Find where the given text appears and provide that cell's center as (X, Y) coordinate. 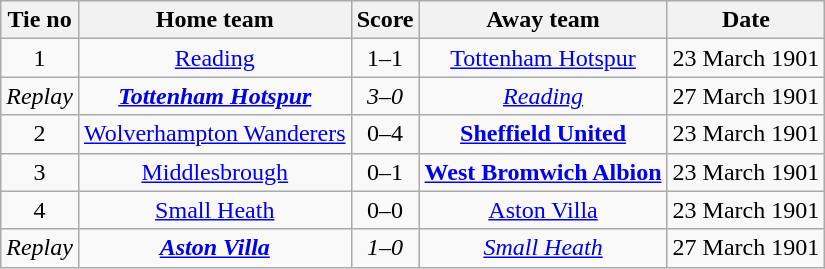
1–0 (385, 248)
3–0 (385, 96)
Sheffield United (543, 134)
Date (746, 20)
1 (40, 58)
Away team (543, 20)
Score (385, 20)
0–4 (385, 134)
2 (40, 134)
Wolverhampton Wanderers (214, 134)
1–1 (385, 58)
Middlesbrough (214, 172)
Tie no (40, 20)
3 (40, 172)
West Bromwich Albion (543, 172)
0–0 (385, 210)
0–1 (385, 172)
Home team (214, 20)
4 (40, 210)
